Scan for the cell matching the given text and deliver its (x, y) coordinate at center. 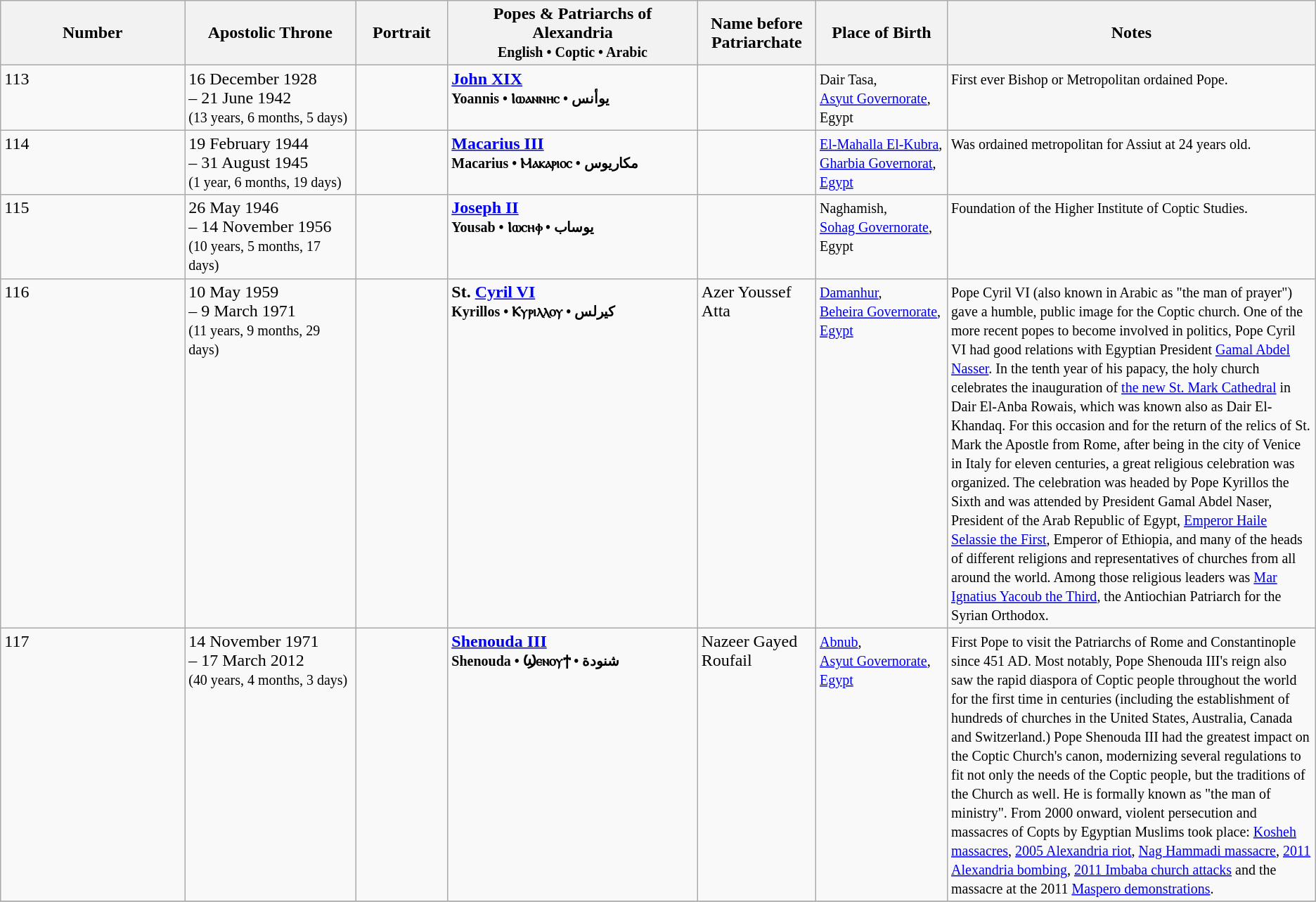
Macarius IIIMacarius • Ⲙⲁⲕⲁⲣⲓⲟⲥ • مكاريوس (572, 162)
16 December 1928– 21 June 1942(13 years, 6 months, 5 days) (270, 98)
Dair Tasa,Asyut Governorate, Egypt (882, 98)
19 February 1944– 31 August 1945(1 year, 6 months, 19 days) (270, 162)
117 (93, 765)
Notes (1132, 33)
Place of Birth (882, 33)
Name before Patriarchate (756, 33)
Damanhur, Beheira Governorate, Egypt (882, 453)
Azer Youssef Atta (756, 453)
Portrait (402, 33)
Number (93, 33)
Was ordained metropolitan for Assiut at 24 years old. (1132, 162)
Naghamish, Sohag Governorate, Egypt (882, 236)
10 May 1959– 9 March 1971(11 years, 9 months, 29 days) (270, 453)
John XIXYoannis • Ⲓⲱⲁⲛⲛⲏⲥ • يوأنس (572, 98)
Nazeer Gayed Roufail (756, 765)
114 (93, 162)
Abnub, Asyut Governorate, Egypt (882, 765)
St. Cyril VIKyrillos • Ⲕⲩⲣⲓⲗⲗⲟⲩ • كيرلس (572, 453)
26 May 1946– 14 November 1956(10 years, 5 months, 17 days) (270, 236)
113 (93, 98)
Shenouda IIIShenouda • Ϣⲉⲛⲟⲩϯ • شنودة (572, 765)
Foundation of the Higher Institute of Coptic Studies. (1132, 236)
116 (93, 453)
First ever Bishop or Metropolitan ordained Pope. (1132, 98)
14 November 1971– 17 March 2012(40 years, 4 months, 3 days) (270, 765)
Joseph IIYousab • Ⲓⲱⲥⲏⲫ • يوساب (572, 236)
El-Mahalla El-Kubra, Gharbia Governorat, Egypt (882, 162)
115 (93, 236)
Apostolic Throne (270, 33)
Popes & Patriarchs of AlexandriaEnglish • Coptic • Arabic (572, 33)
